Pinpoint the cell where the given text exists, returning its (X, Y) midpoint coordinate. 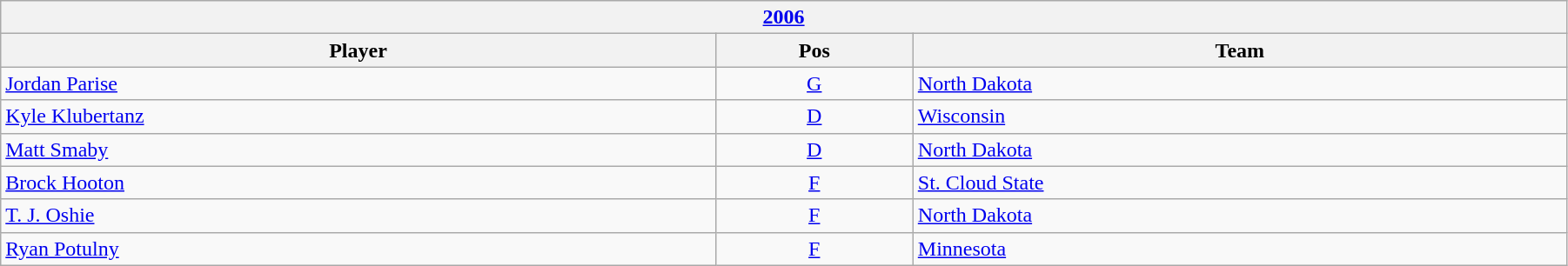
Player (358, 50)
2006 (784, 17)
Ryan Potulny (358, 249)
Jordan Parise (358, 83)
Brock Hooton (358, 183)
Team (1239, 50)
St. Cloud State (1239, 183)
Minnesota (1239, 249)
Pos (814, 50)
G (814, 83)
Wisconsin (1239, 116)
Matt Smaby (358, 150)
Kyle Klubertanz (358, 116)
T. J. Oshie (358, 216)
